Output the (X, Y) coordinate of the center of the cell containing the given text.  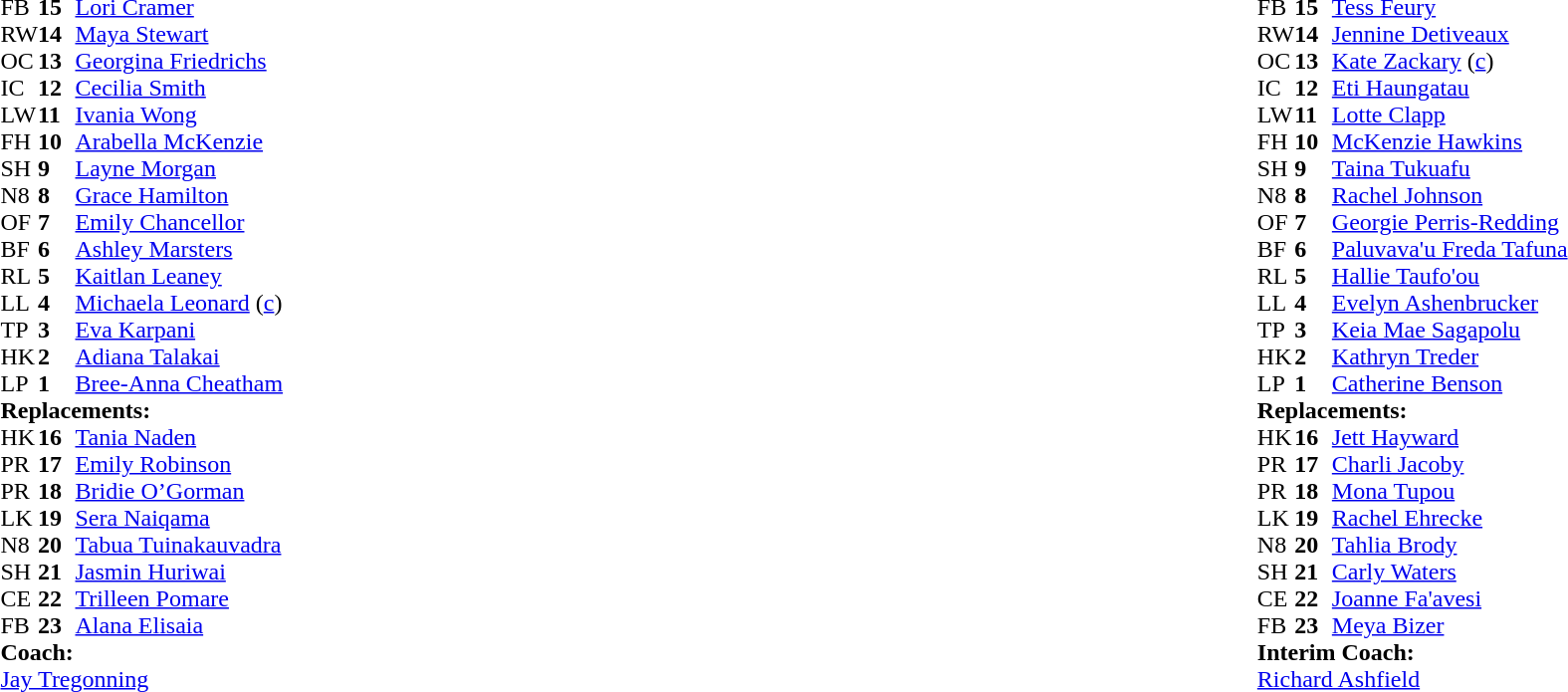
Interim Coach: (1413, 653)
Tania Naden (179, 438)
Jennine Detiveaux (1450, 34)
Alana Elisaia (179, 625)
Tahlia Brody (1450, 546)
Taina Tukuafu (1450, 169)
McKenzie Hawkins (1450, 141)
Emily Robinson (179, 464)
Tabua Tuinakauvadra (179, 546)
Paluvava'u Freda Tafuna (1450, 249)
Meya Bizer (1450, 625)
Georgina Friedrichs (179, 62)
Michaela Leonard (c) (179, 303)
Bridie O’Gorman (179, 492)
Rachel Ehrecke (1450, 518)
Carly Waters (1450, 572)
Kaitlan Leaney (179, 277)
Bree-Anna Cheatham (179, 384)
Keia Mae Sagapolu (1450, 331)
Grace Hamilton (179, 195)
Richard Ashfield (1413, 679)
Coach: (141, 653)
Evelyn Ashenbrucker (1450, 303)
Adiana Talakai (179, 356)
Jasmin Huriwai (179, 572)
Eva Karpani (179, 331)
Kathryn Treder (1450, 356)
Ashley Marsters (179, 249)
Layne Morgan (179, 169)
Lotte Clapp (1450, 115)
Emily Chancellor (179, 223)
Joanne Fa'avesi (1450, 599)
Charli Jacoby (1450, 464)
Georgie Perris-Redding (1450, 223)
Sera Naiqama (179, 518)
Trilleen Pomare (179, 599)
Catherine Benson (1450, 384)
Mona Tupou (1450, 492)
Kate Zackary (c) (1450, 62)
Cecilia Smith (179, 88)
Maya Stewart (179, 34)
Eti Haungatau (1450, 88)
Ivania Wong (179, 115)
Jay Tregonning (141, 679)
Jett Hayward (1450, 438)
Rachel Johnson (1450, 195)
Hallie Taufo'ou (1450, 277)
Arabella McKenzie (179, 141)
